Return [x, y] of the center of cell containing provided text 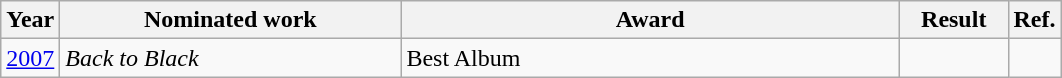
Year [30, 20]
Result [954, 20]
Back to Black [230, 58]
Award [650, 20]
Nominated work [230, 20]
Best Album [650, 58]
2007 [30, 58]
Ref. [1034, 20]
